Identify which cell holds the provided text, then report its [X, Y] central coordinate. 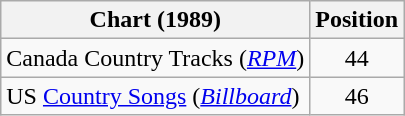
Position [357, 20]
44 [357, 58]
46 [357, 96]
Canada Country Tracks (RPM) [156, 58]
Chart (1989) [156, 20]
US Country Songs (Billboard) [156, 96]
